Output the [x, y] coordinate of the center of the cell containing the given text.  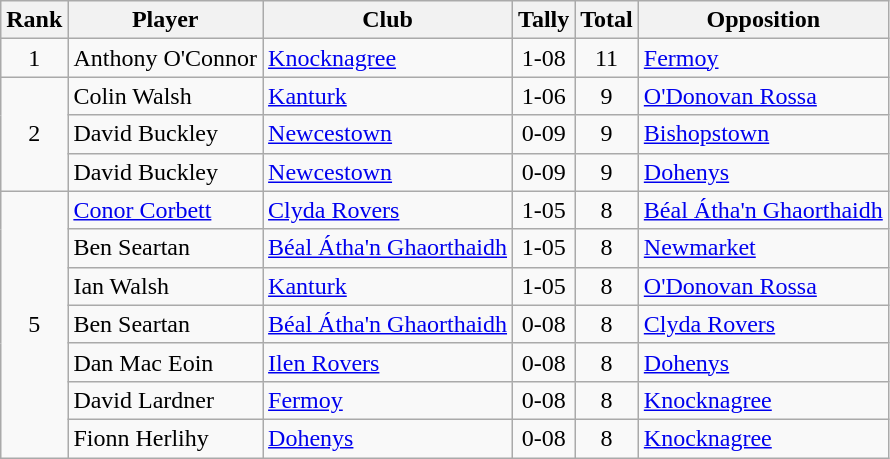
Total [607, 20]
Anthony O'Connor [166, 58]
2 [34, 134]
Conor Corbett [166, 210]
Colin Walsh [166, 96]
1-06 [544, 96]
Rank [34, 20]
11 [607, 58]
Opposition [763, 20]
1-08 [544, 58]
Ian Walsh [166, 286]
1 [34, 58]
Newmarket [763, 248]
Tally [544, 20]
Club [388, 20]
Player [166, 20]
5 [34, 324]
Bishopstown [763, 134]
Ilen Rovers [388, 362]
David Lardner [166, 400]
Fionn Herlihy [166, 438]
Dan Mac Eoin [166, 362]
